Output the (x, y) coordinate of the center of the cell containing the given text.  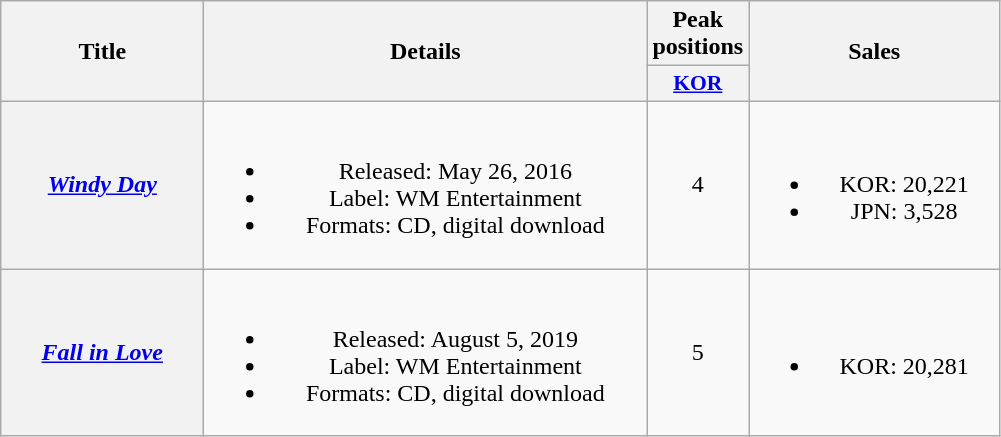
Fall in Love (102, 352)
Details (426, 52)
Peak positions (698, 34)
KOR: 20,281 (874, 352)
Windy Day (102, 184)
KOR (698, 84)
KOR: 20,221JPN: 3,528 (874, 184)
Title (102, 52)
Sales (874, 52)
4 (698, 184)
5 (698, 352)
Released: August 5, 2019Label: WM EntertainmentFormats: CD, digital download (426, 352)
Released: May 26, 2016Label: WM EntertainmentFormats: CD, digital download (426, 184)
